Find where the given text appears and provide that cell's center as (x, y) coordinate. 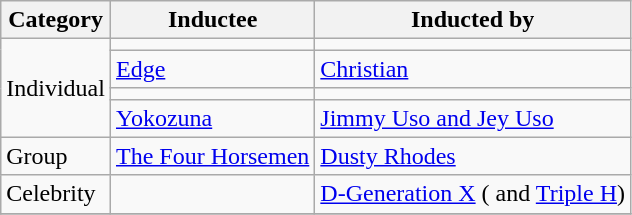
Dusty Rhodes (473, 156)
Christian (473, 69)
D-Generation X ( and Triple H) (473, 194)
Edge (212, 69)
Celebrity (56, 194)
Group (56, 156)
Yokozuna (212, 118)
Category (56, 20)
Jimmy Uso and Jey Uso (473, 118)
The Four Horsemen (212, 156)
Individual (56, 88)
Inductee (212, 20)
Inducted by (473, 20)
